Search for the cell housing the specified text and yield its (x, y) center coordinate. 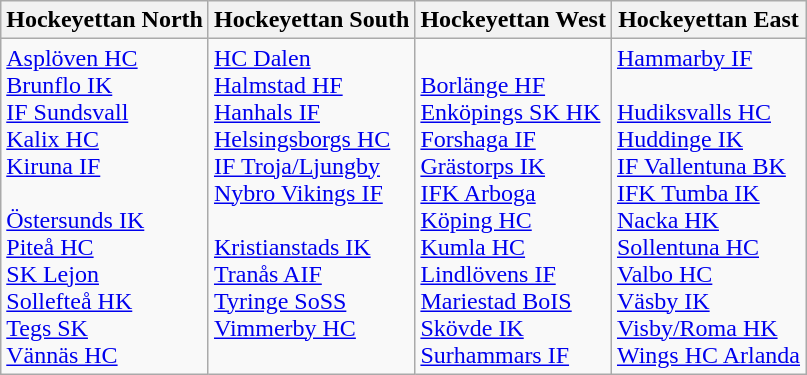
Hockeyettan North (105, 20)
Hockeyettan South (311, 20)
Hockeyettan West (514, 20)
Hammarby IFHudiksvalls HCHuddinge IKIF Vallentuna BKIFK Tumba IKNacka HKSollentuna HCValbo HCVäsby IKVisby/Roma HKWings HC Arlanda (708, 206)
Hockeyettan East (708, 20)
HC DalenHalmstad HFHanhals IFHelsingsborgs HCIF Troja/LjungbyNybro Vikings IFKristianstads IKTranås AIFTyringe SoSSVimmerby HC (311, 206)
Asplöven HCBrunflo IKIF SundsvallKalix HCKiruna IFÖstersunds IKPiteå HCSK LejonSollefteå HKTegs SKVännäs HC (105, 206)
Borlänge HFEnköpings SK HKForshaga IFGrästorps IKIFK ArbogaKöping HCKumla HCLindlövens IFMariestad BoISSkövde IKSurhammars IF (514, 206)
